From the cell containing the given text, extract its center point as [x, y] coordinate. 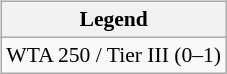
WTA 250 / Tier III (0–1) [114, 55]
Legend [114, 20]
